Pinpoint the cell where the given text exists, returning its (x, y) midpoint coordinate. 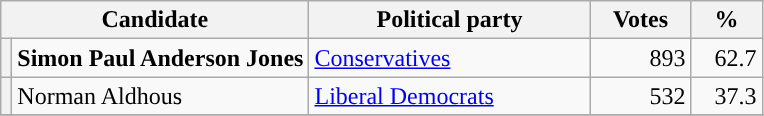
Votes (640, 20)
893 (640, 58)
% (726, 20)
Candidate (155, 20)
62.7 (726, 58)
532 (640, 96)
Conservatives (450, 58)
Political party (450, 20)
Norman Aldhous (160, 96)
Simon Paul Anderson Jones (160, 58)
37.3 (726, 96)
Liberal Democrats (450, 96)
